Provide the (X, Y) coordinate of the cell's center where the given text is located.  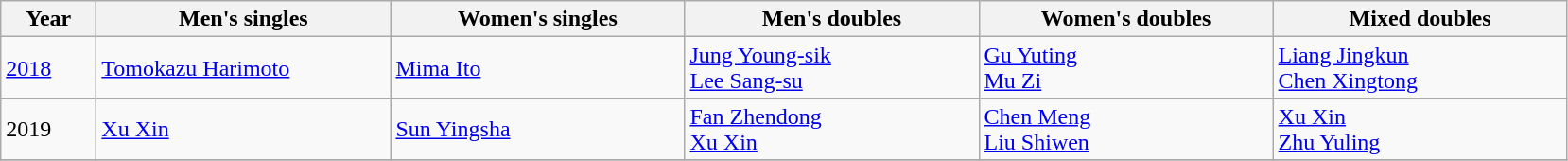
Women's singles (537, 19)
Fan Zhendong Xu Xin (832, 129)
Chen Meng Liu Shiwen (1125, 129)
2018 (49, 68)
Men's doubles (832, 19)
Xu Xin (244, 129)
Mixed doubles (1420, 19)
Liang Jingkun Chen Xingtong (1420, 68)
Sun Yingsha (537, 129)
Year (49, 19)
Men's singles (244, 19)
Women's doubles (1125, 19)
Tomokazu Harimoto (244, 68)
2019 (49, 129)
Xu Xin Zhu Yuling (1420, 129)
Jung Young-sik Lee Sang-su (832, 68)
Mima Ito (537, 68)
Gu Yuting Mu Zi (1125, 68)
